Return the [x, y] coordinate for the center point of the cell that contains the specified text.  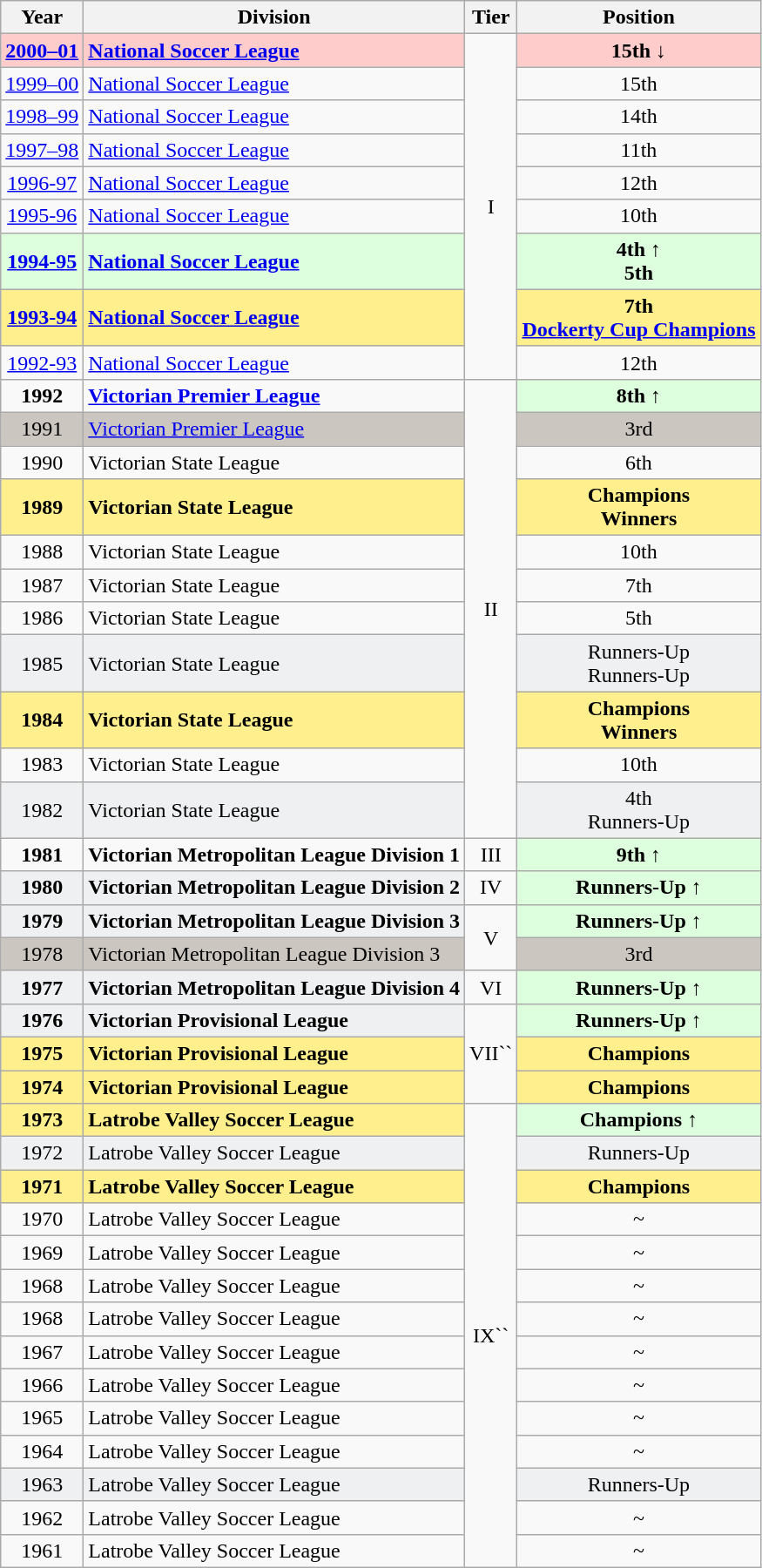
Position [639, 17]
1972 [42, 1153]
1996-97 [42, 183]
IX`` [491, 1336]
Champions ↑ [639, 1120]
1977 [42, 987]
6th [639, 463]
5th [639, 618]
4th Runners-Up [639, 810]
V [491, 937]
1966 [42, 1385]
1970 [42, 1220]
1979 [42, 921]
1989 [42, 507]
Victorian Metropolitan League Division 1 [274, 855]
1992 [42, 395]
1975 [42, 1053]
1978 [42, 954]
1992-93 [42, 362]
III [491, 855]
1973 [42, 1120]
1976 [42, 1020]
11th [639, 150]
1985 [42, 664]
1961 [42, 1551]
1994-95 [42, 261]
IV [491, 888]
1993-94 [42, 317]
1965 [42, 1418]
1962 [42, 1517]
1980 [42, 888]
Victorian Metropolitan League Division 2 [274, 888]
7th Dockerty Cup Champions [639, 317]
1998–99 [42, 117]
8th ↑ [639, 395]
1964 [42, 1451]
1990 [42, 463]
Division [274, 17]
1991 [42, 429]
Victorian Metropolitan League Division 4 [274, 987]
4th ↑5th [639, 261]
VII`` [491, 1053]
1984 [42, 720]
1983 [42, 765]
1982 [42, 810]
2000–01 [42, 51]
1987 [42, 585]
II [491, 608]
15th ↓ [639, 51]
15th [639, 84]
1981 [42, 855]
7th [639, 585]
1969 [42, 1253]
I [491, 207]
Runners-Up Runners-Up [639, 664]
1995-96 [42, 216]
VI [491, 987]
Tier [491, 17]
1971 [42, 1186]
1999–00 [42, 84]
1963 [42, 1484]
1974 [42, 1086]
1986 [42, 618]
Year [42, 17]
1988 [42, 552]
14th [639, 117]
1997–98 [42, 150]
9th ↑ [639, 855]
1967 [42, 1352]
